Locate the cell with the specified text and output its [x, y] center coordinate. 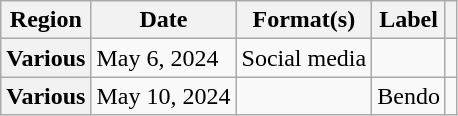
Format(s) [304, 20]
Region [46, 20]
May 6, 2024 [164, 58]
May 10, 2024 [164, 96]
Bendo [409, 96]
Label [409, 20]
Social media [304, 58]
Date [164, 20]
